From the cell containing the given text, extract its center point as [x, y] coordinate. 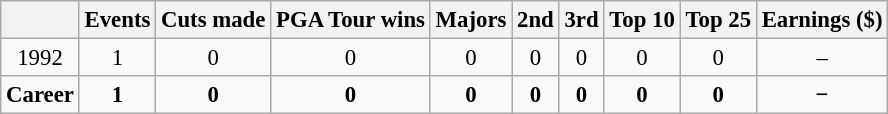
PGA Tour wins [351, 20]
– [822, 58]
2nd [536, 20]
Cuts made [214, 20]
Top 25 [718, 20]
3rd [582, 20]
Events [117, 20]
Top 10 [642, 20]
Career [40, 95]
Majors [470, 20]
1992 [40, 58]
Earnings ($) [822, 20]
− [822, 95]
